For the text-containing cell, return its midpoint in [x, y] coordinate format. 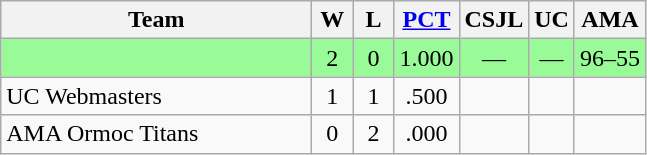
Team [156, 20]
AMA [610, 20]
L [374, 20]
UC [552, 20]
.500 [426, 96]
PCT [426, 20]
CSJL [494, 20]
.000 [426, 134]
W [332, 20]
AMA Ormoc Titans [156, 134]
UC Webmasters [156, 96]
96–55 [610, 58]
1.000 [426, 58]
